Provide the (x, y) coordinate of the cell's center where the given text is located.  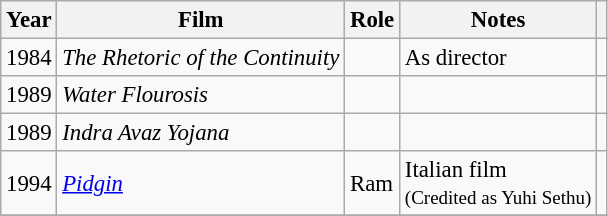
Ram (372, 184)
Role (372, 20)
1994 (29, 184)
Pidgin (201, 184)
Year (29, 20)
Film (201, 20)
Notes (498, 20)
Italian film(Credited as Yuhi Sethu) (498, 184)
As director (498, 58)
Water Flourosis (201, 95)
1984 (29, 58)
The Rhetoric of the Continuity (201, 58)
Indra Avaz Yojana (201, 133)
